Capture the cell that displays the provided text and extract its (x, y) central coordinate. 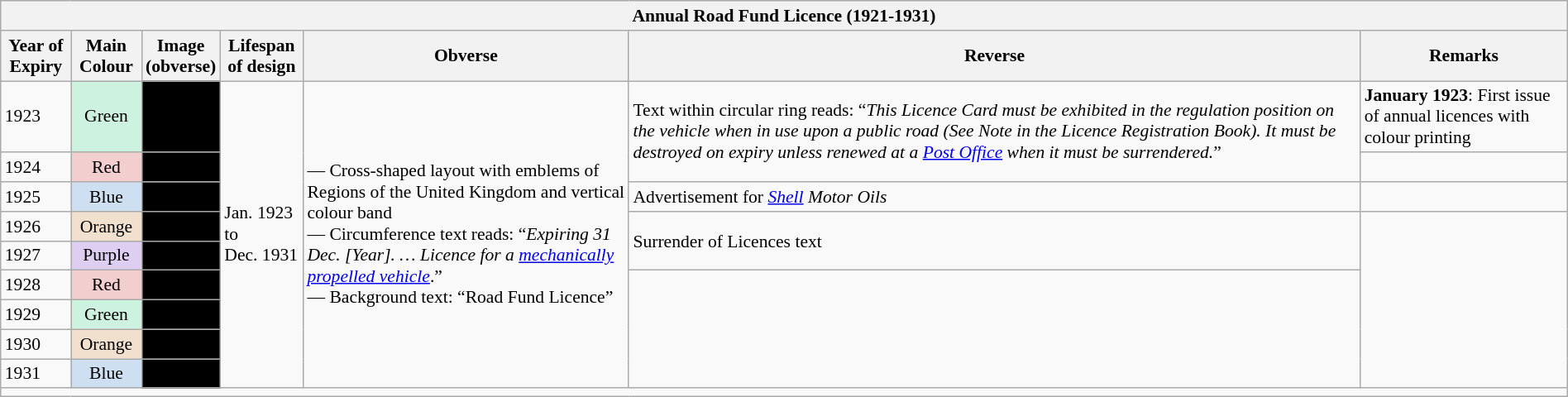
Advertisement for Shell Motor Oils (994, 197)
1928 (36, 285)
Main Colour (106, 56)
Jan. 1923toDec. 1931 (261, 235)
1923 (36, 117)
1927 (36, 256)
Year of Expiry (36, 56)
Reverse (994, 56)
Surrender of Licences text (994, 242)
Remarks (1464, 56)
Image (obverse) (180, 56)
1926 (36, 227)
January 1923: First issue of annual licences with colour printing (1464, 117)
Purple (106, 256)
Obverse (466, 56)
1925 (36, 197)
1931 (36, 374)
Lifespan of design (261, 56)
1930 (36, 344)
Annual Road Fund Licence (1921-1931) (784, 16)
1924 (36, 168)
1929 (36, 315)
